From the cell containing the given text, extract its center point as (X, Y) coordinate. 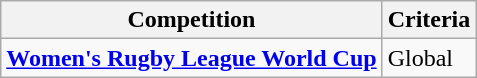
Competition (192, 20)
Global (429, 58)
Criteria (429, 20)
Women's Rugby League World Cup (192, 58)
